Output the [x, y] coordinate of the center of the cell containing the given text.  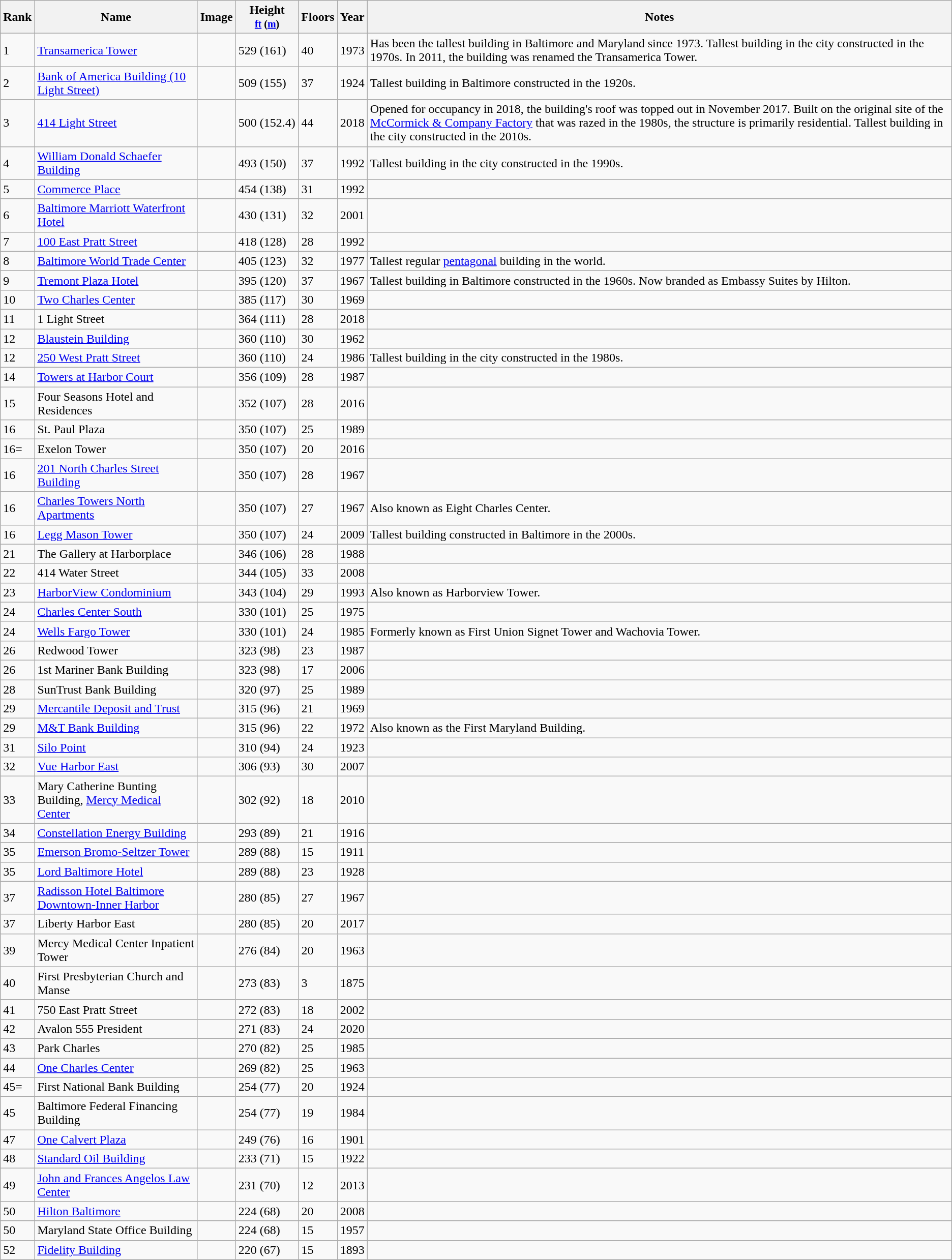
Name [116, 17]
SunTrust Bank Building [116, 689]
16= [17, 449]
39 [17, 950]
1 Light Street [116, 319]
2002 [352, 1009]
302 (92) [267, 800]
1893 [352, 1250]
Also known as Harborview Tower. [659, 592]
M&T Bank Building [116, 728]
52 [17, 1250]
8 [17, 261]
271 (83) [267, 1029]
Tallest building in the city constructed in the 1990s. [659, 163]
Baltimore Marriott Waterfront Hotel [116, 216]
249 (76) [267, 1139]
1986 [352, 358]
Towers at Harbor Court [116, 377]
Also known as the First Maryland Building. [659, 728]
310 (94) [267, 747]
2009 [352, 534]
Charles Towers North Apartments [116, 508]
272 (83) [267, 1009]
500 (152.4) [267, 123]
414 Light Street [116, 123]
Radisson Hotel Baltimore Downtown-Inner Harbor [116, 898]
276 (84) [267, 950]
Silo Point [116, 747]
1977 [352, 261]
43 [17, 1048]
306 (93) [267, 767]
34 [17, 833]
2 [17, 83]
Formerly known as First Union Signet Tower and Wachovia Tower. [659, 631]
First National Bank Building [116, 1087]
293 (89) [267, 833]
Bank of America Building (10 Light Street) [116, 83]
Transamerica Tower [116, 50]
Two Charles Center [116, 299]
Redwood Tower [116, 650]
1st Mariner Bank Building [116, 670]
414 Water Street [116, 573]
Mercy Medical Center Inpatient Tower [116, 950]
Tallest building in Baltimore constructed in the 1960s. Now branded as Embassy Suites by Hilton. [659, 280]
Legg Mason Tower [116, 534]
Floors [318, 17]
14 [17, 377]
395 (120) [267, 280]
The Gallery at Harborplace [116, 554]
Image [217, 17]
2013 [352, 1185]
Heightft (m) [267, 17]
1972 [352, 728]
1916 [352, 833]
Standard Oil Building [116, 1159]
Mercantile Deposit and Trust [116, 709]
352 (107) [267, 404]
48 [17, 1159]
Fidelity Building [116, 1250]
Liberty Harbor East [116, 924]
529 (161) [267, 50]
49 [17, 1185]
One Charles Center [116, 1067]
John and Frances Angelos Law Center [116, 1185]
Vue Harbor East [116, 767]
343 (104) [267, 592]
Tallest building in the city constructed in the 1980s. [659, 358]
5 [17, 189]
750 East Pratt Street [116, 1009]
1923 [352, 747]
9 [17, 280]
Blaustein Building [116, 338]
Charles Center South [116, 612]
430 (131) [267, 216]
Mary Catherine Bunting Building, Mercy Medical Center [116, 800]
2001 [352, 216]
42 [17, 1029]
Commerce Place [116, 189]
220 (67) [267, 1250]
1962 [352, 338]
Tremont Plaza Hotel [116, 280]
Tallest building constructed in Baltimore in the 2000s. [659, 534]
45 [17, 1114]
4 [17, 163]
201 North Charles Street Building [116, 475]
356 (109) [267, 377]
First Presbyterian Church and Manse [116, 983]
2006 [352, 670]
One Calvert Plaza [116, 1139]
250 West Pratt Street [116, 358]
2007 [352, 767]
17 [318, 670]
St. Paul Plaza [116, 430]
364 (111) [267, 319]
1988 [352, 554]
11 [17, 319]
Also known as Eight Charles Center. [659, 508]
Tallest regular pentagonal building in the world. [659, 261]
Rank [17, 17]
1993 [352, 592]
Hilton Baltimore [116, 1211]
Wells Fargo Tower [116, 631]
7 [17, 242]
Avalon 555 President [116, 1029]
405 (123) [267, 261]
2010 [352, 800]
1875 [352, 983]
100 East Pratt Street [116, 242]
273 (83) [267, 983]
385 (117) [267, 299]
Baltimore Federal Financing Building [116, 1114]
Notes [659, 17]
1 [17, 50]
2020 [352, 1029]
1911 [352, 852]
1901 [352, 1139]
Four Seasons Hotel and Residences [116, 404]
231 (70) [267, 1185]
320 (97) [267, 689]
1928 [352, 872]
Constellation Energy Building [116, 833]
Exelon Tower [116, 449]
1957 [352, 1231]
493 (150) [267, 163]
344 (105) [267, 573]
Emerson Bromo-Seltzer Tower [116, 852]
Maryland State Office Building [116, 1231]
19 [318, 1114]
Tallest building in Baltimore constructed in the 1920s. [659, 83]
1984 [352, 1114]
509 (155) [267, 83]
10 [17, 299]
41 [17, 1009]
Lord Baltimore Hotel [116, 872]
1973 [352, 50]
2017 [352, 924]
270 (82) [267, 1048]
1975 [352, 612]
1922 [352, 1159]
HarborView Condominium [116, 592]
Park Charles [116, 1048]
418 (128) [267, 242]
William Donald Schaefer Building [116, 163]
47 [17, 1139]
233 (71) [267, 1159]
Year [352, 17]
6 [17, 216]
45= [17, 1087]
454 (138) [267, 189]
Baltimore World Trade Center [116, 261]
346 (106) [267, 554]
269 (82) [267, 1067]
